Scan for the cell matching the given text and deliver its (x, y) coordinate at center. 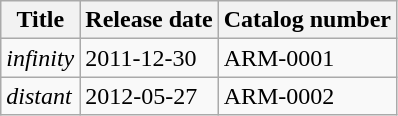
distant (40, 96)
ARM-0001 (307, 58)
Catalog number (307, 20)
infinity (40, 58)
ARM-0002 (307, 96)
2011-12-30 (149, 58)
Title (40, 20)
Release date (149, 20)
2012-05-27 (149, 96)
